Locate the cell with the specified text and output its [X, Y] center coordinate. 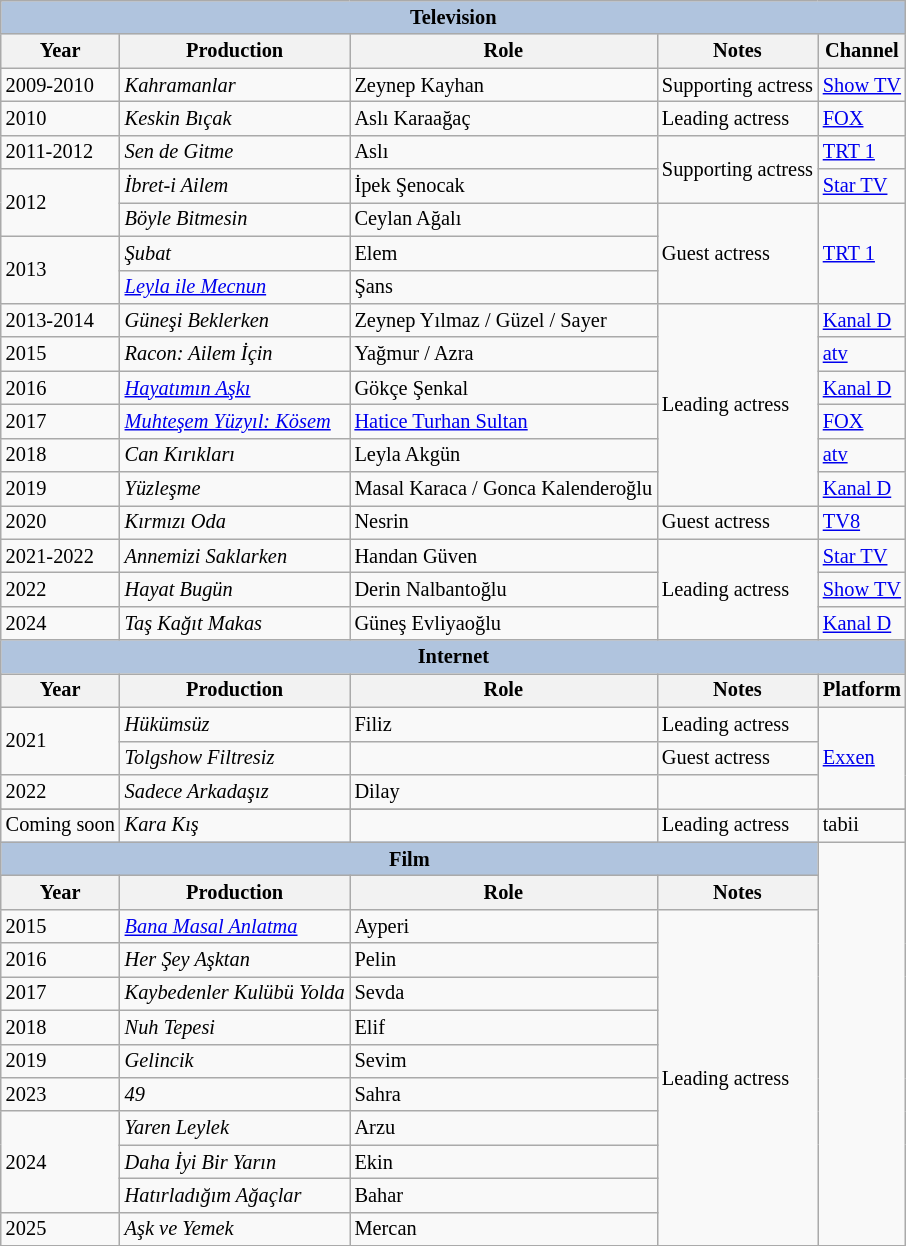
Böyle Bitmesin [235, 219]
Daha İyi Bir Yarın [235, 1162]
Ekin [504, 1162]
Sevda [504, 993]
Zeynep Yılmaz / Güzel / Sayer [504, 320]
Nuh Tepesi [235, 1027]
Elif [504, 1027]
Kırmızı Oda [235, 522]
Gökçe Şenkal [504, 388]
Yüzleşme [235, 489]
Hayatımın Aşkı [235, 388]
Bana Masal Anlatma [235, 926]
Kahramanlar [235, 85]
Zeynep Kayhan [504, 85]
2013-2014 [60, 320]
Masal Karaca / Gonca Kalenderoğlu [504, 489]
Hayat Bugün [235, 589]
Handan Güven [504, 556]
Sahra [504, 1094]
Film [410, 859]
Coming soon [60, 825]
2021-2022 [60, 556]
Mercan [504, 1229]
Tolgshow Filtresiz [235, 758]
Yağmur / Azra [504, 354]
Television [454, 17]
Exxen [862, 758]
Bahar [504, 1195]
Hükümsüz [235, 724]
Ayperi [504, 926]
Kara Kış [235, 825]
2010 [60, 118]
2012 [60, 202]
Can Kırıkları [235, 455]
Elem [504, 253]
Sevim [504, 1061]
Sadece Arkadaşız [235, 791]
TV8 [862, 522]
Aşk ve Yemek [235, 1229]
49 [235, 1094]
Nesrin [504, 522]
2020 [60, 522]
Ceylan Ağalı [504, 219]
2011-2012 [60, 152]
Yaren Leylek [235, 1128]
Şans [504, 287]
Leyla Akgün [504, 455]
Aslı [504, 152]
Muhteşem Yüzyıl: Kösem [235, 421]
Hatırladığım Ağaçlar [235, 1195]
Annemizi Saklarken [235, 556]
Güneş Evliyaoğlu [504, 623]
Güneşi Beklerken [235, 320]
Platform [862, 690]
Her Şey Aşktan [235, 960]
2025 [60, 1229]
2009-2010 [60, 85]
Channel [862, 51]
2013 [60, 270]
Sen de Gitme [235, 152]
Derin Nalbantoğlu [504, 589]
Dilay [504, 791]
2023 [60, 1094]
Arzu [504, 1128]
Keskin Bıçak [235, 118]
Filiz [504, 724]
Internet [454, 657]
tabii [862, 825]
İbret-i Ailem [235, 186]
Pelin [504, 960]
İpek Şenocak [504, 186]
Şubat [235, 253]
Hatice Turhan Sultan [504, 421]
Racon: Ailem İçin [235, 354]
Taş Kağıt Makas [235, 623]
Kaybedenler Kulübü Yolda [235, 993]
Leyla ile Mecnun [235, 287]
Aslı Karaağaç [504, 118]
Gelincik [235, 1061]
2021 [60, 740]
